Provide the [x, y] coordinate of the cell's center where the given text is located.  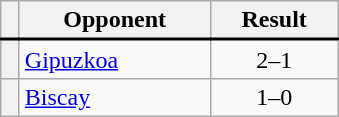
1–0 [274, 97]
Result [274, 20]
2–1 [274, 60]
Opponent [114, 20]
Biscay [114, 97]
Gipuzkoa [114, 60]
